Search for the cell housing the specified text and yield its (X, Y) center coordinate. 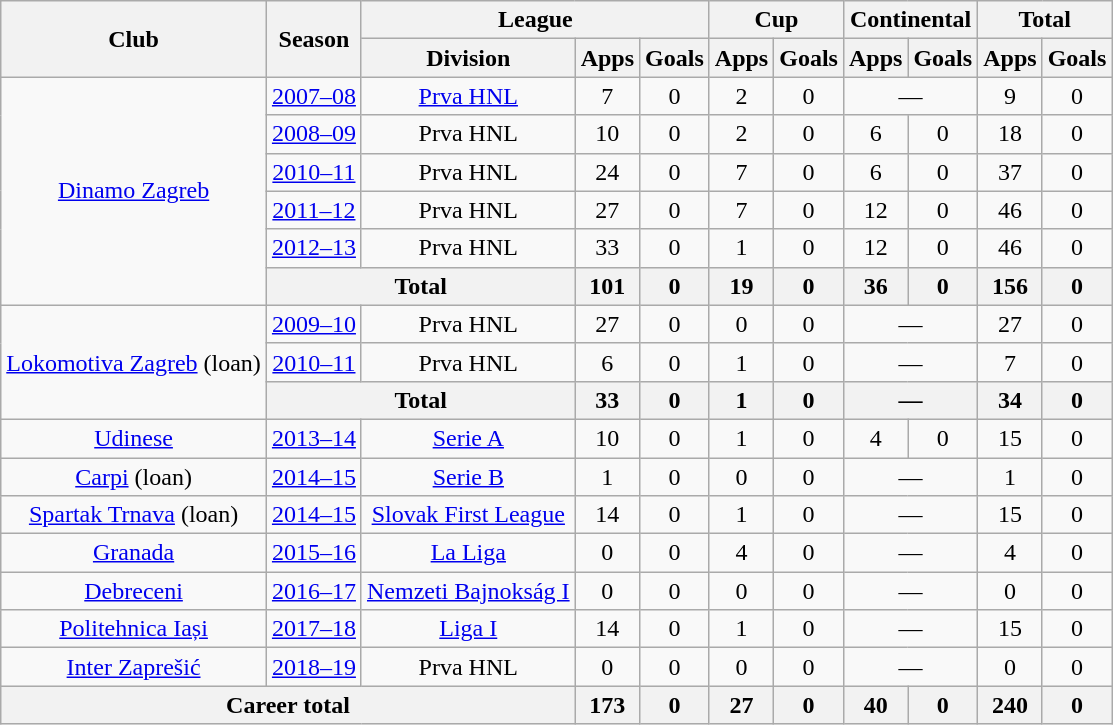
2007–08 (314, 96)
Slovak First League (468, 515)
Club (134, 39)
Politehnica Iași (134, 629)
Granada (134, 553)
League (535, 20)
Dinamo Zagreb (134, 191)
Career total (288, 705)
Inter Zaprešić (134, 667)
18 (1010, 134)
240 (1010, 705)
Division (468, 58)
Serie A (468, 438)
101 (607, 286)
2017–18 (314, 629)
Udinese (134, 438)
34 (1010, 400)
Lokomotiva Zagreb (loan) (134, 362)
24 (607, 172)
37 (1010, 172)
Liga I (468, 629)
Nemzeti Bajnokság I (468, 591)
Season (314, 39)
Carpi (loan) (134, 477)
36 (875, 286)
La Liga (468, 553)
173 (607, 705)
2015–16 (314, 553)
19 (741, 286)
2018–19 (314, 667)
2016–17 (314, 591)
156 (1010, 286)
Debreceni (134, 591)
2013–14 (314, 438)
Continental (910, 20)
40 (875, 705)
2012–13 (314, 248)
Cup (776, 20)
9 (1010, 96)
2011–12 (314, 210)
2009–10 (314, 324)
Spartak Trnava (loan) (134, 515)
2008–09 (314, 134)
Serie B (468, 477)
